Determine the [x, y] coordinate at the center of the cell enclosing the given text.  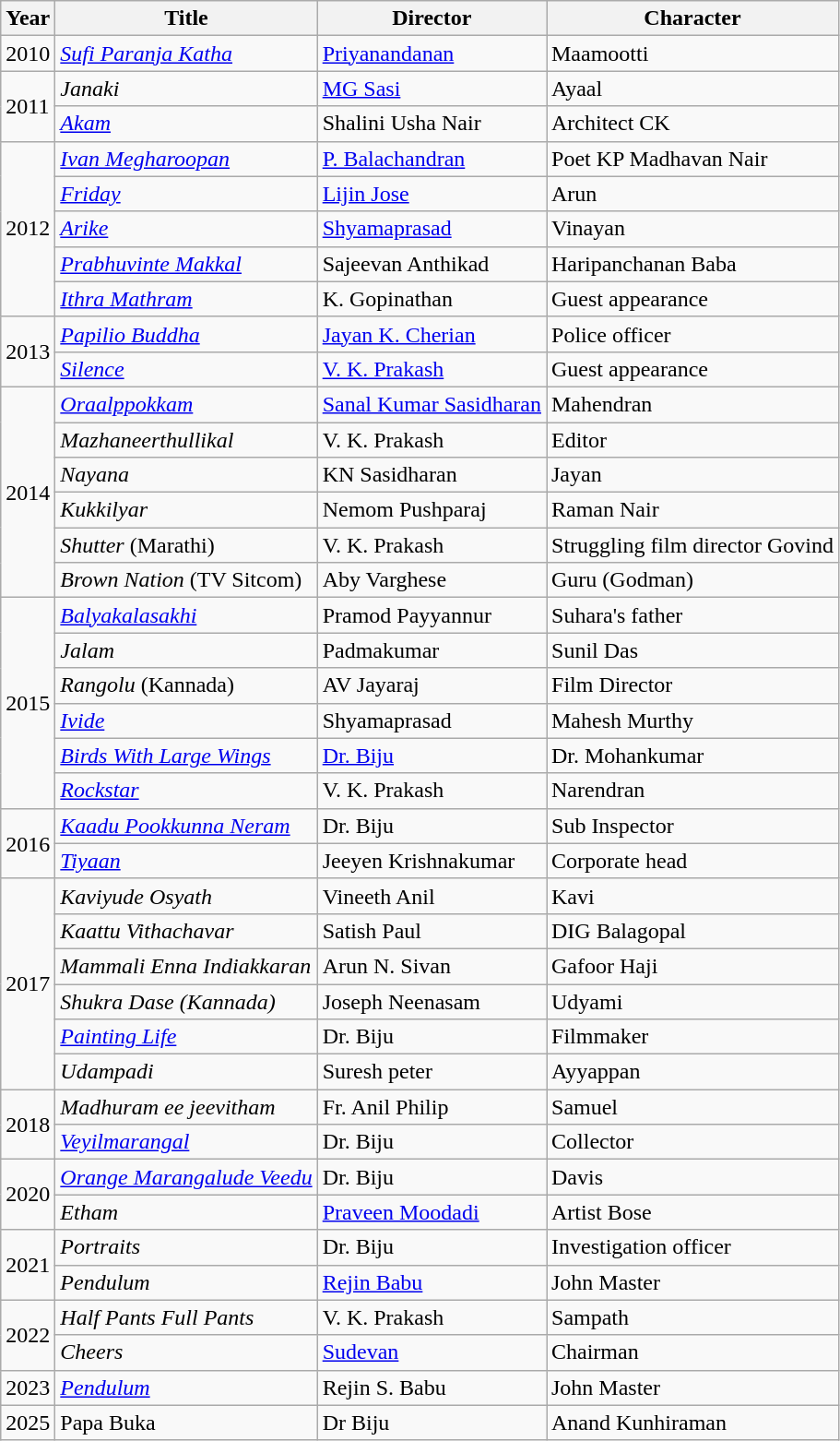
AV Jayaraj [432, 685]
Jalam [186, 650]
2014 [28, 492]
Chairman [692, 1352]
Kaadu Pookkunna Neram [186, 826]
Sub Inspector [692, 826]
Etham [186, 1212]
Shalini Usha Nair [432, 124]
Suhara's father [692, 615]
Guru (Godman) [692, 580]
Rejin S. Babu [432, 1387]
Samuel [692, 1107]
Portraits [186, 1247]
2011 [28, 106]
Ithra Mathram [186, 299]
Akam [186, 124]
2025 [28, 1423]
2023 [28, 1387]
Veyilmarangal [186, 1142]
K. Gopinathan [432, 299]
Orange Marangalude Veedu [186, 1177]
Kaviyude Osyath [186, 896]
Friday [186, 194]
DIG Balagopal [692, 931]
Balyakalasakhi [186, 615]
Davis [692, 1177]
Police officer [692, 334]
Year [28, 18]
2015 [28, 703]
Mahendran [692, 404]
2018 [28, 1125]
2022 [28, 1335]
Oraalppokkam [186, 404]
Film Director [692, 685]
Kaattu Vithachavar [186, 931]
Mammali Enna Indiakkaran [186, 966]
Rockstar [186, 791]
Struggling film director Govind [692, 545]
Ivide [186, 720]
Sufi Paranja Katha [186, 54]
Poet KP Madhavan Nair [692, 159]
Investigation officer [692, 1247]
2012 [28, 229]
Priyanandanan [432, 54]
2016 [28, 843]
Suresh peter [432, 1072]
Tiyaan [186, 861]
Nayana [186, 475]
Sunil Das [692, 650]
Janaki [186, 89]
Jeeyen Krishnakumar [432, 861]
Sampath [692, 1317]
P. Balachandran [432, 159]
Arun [692, 194]
Artist Bose [692, 1212]
Arike [186, 229]
2010 [28, 54]
Pramod Payyannur [432, 615]
Fr. Anil Philip [432, 1107]
Prabhuvinte Makkal [186, 264]
MG Sasi [432, 89]
Silence [186, 369]
Raman Nair [692, 510]
Dr Biju [432, 1423]
Maamootti [692, 54]
Ayaal [692, 89]
Editor [692, 440]
Sajeevan Anthikad [432, 264]
Architect CK [692, 124]
Rejin Babu [432, 1282]
Cheers [186, 1352]
Shutter (Marathi) [186, 545]
Kavi [692, 896]
Mazhaneerthullikal [186, 440]
Gafoor Haji [692, 966]
Nemom Pushparaj [432, 510]
Lijin Jose [432, 194]
Half Pants Full Pants [186, 1317]
Filmmaker [692, 1037]
Papa Buka [186, 1423]
Papilio Buddha [186, 334]
Rangolu (Kannada) [186, 685]
Udyami [692, 1001]
Collector [692, 1142]
Mahesh Murthy [692, 720]
Udampadi [186, 1072]
Narendran [692, 791]
Madhuram ee jeevitham [186, 1107]
Aby Varghese [432, 580]
Director [432, 18]
Ayyappan [692, 1072]
Kukkilyar [186, 510]
Anand Kunhiraman [692, 1423]
Shukra Dase (Kannada) [186, 1001]
Vineeth Anil [432, 896]
Painting Life [186, 1037]
Jayan K. Cherian [432, 334]
2013 [28, 351]
Brown Nation (TV Sitcom) [186, 580]
Padmakumar [432, 650]
Corporate head [692, 861]
Satish Paul [432, 931]
Vinayan [692, 229]
2020 [28, 1195]
Praveen Moodadi [432, 1212]
Arun N. Sivan [432, 966]
Sudevan [432, 1352]
Ivan Megharoopan [186, 159]
Jayan [692, 475]
Character [692, 18]
Joseph Neenasam [432, 1001]
Birds With Large Wings [186, 756]
KN Sasidharan [432, 475]
2017 [28, 983]
Dr. Mohankumar [692, 756]
Title [186, 18]
2021 [28, 1265]
Haripanchanan Baba [692, 264]
Sanal Kumar Sasidharan [432, 404]
